Identify which cell holds the provided text, then report its [X, Y] central coordinate. 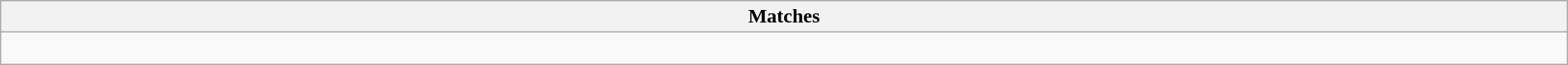
Matches [784, 17]
